Locate the cell with the specified text and output its (x, y) center coordinate. 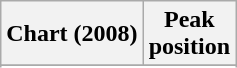
Peakposition (189, 34)
Chart (2008) (72, 34)
